Find where the given text appears and provide that cell's center as (X, Y) coordinate. 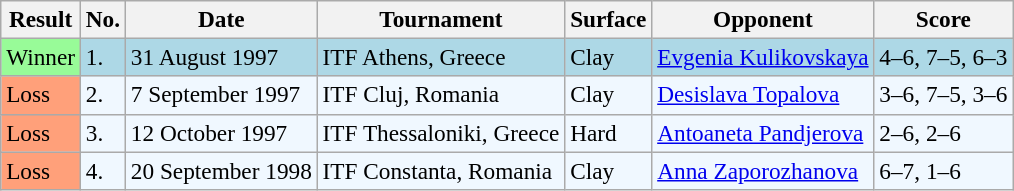
Anna Zaporozhanova (763, 170)
Opponent (763, 19)
Result (41, 19)
Score (944, 19)
Antoaneta Pandjerova (763, 133)
No. (102, 19)
3–6, 7–5, 3–6 (944, 95)
2. (102, 95)
31 August 1997 (221, 57)
1. (102, 57)
2–6, 2–6 (944, 133)
Winner (41, 57)
3. (102, 133)
Desislava Topalova (763, 95)
Date (221, 19)
ITF Thessaloniki, Greece (441, 133)
Surface (608, 19)
4. (102, 170)
Hard (608, 133)
4–6, 7–5, 6–3 (944, 57)
7 September 1997 (221, 95)
12 October 1997 (221, 133)
6–7, 1–6 (944, 170)
Evgenia Kulikovskaya (763, 57)
ITF Cluj, Romania (441, 95)
20 September 1998 (221, 170)
Tournament (441, 19)
ITF Athens, Greece (441, 57)
ITF Constanta, Romania (441, 170)
